For the text-containing cell, return its midpoint in [x, y] coordinate format. 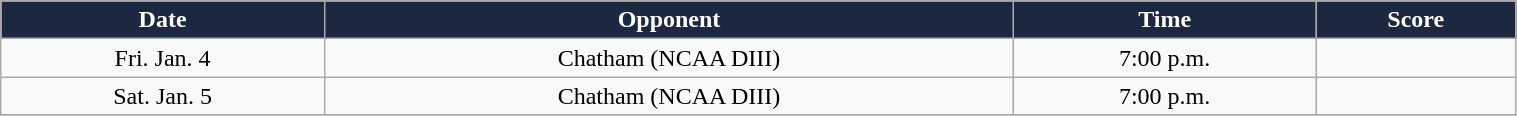
Time [1165, 20]
Date [163, 20]
Fri. Jan. 4 [163, 58]
Sat. Jan. 5 [163, 96]
Score [1416, 20]
Opponent [668, 20]
